Locate the cell with the specified text and output its (X, Y) center coordinate. 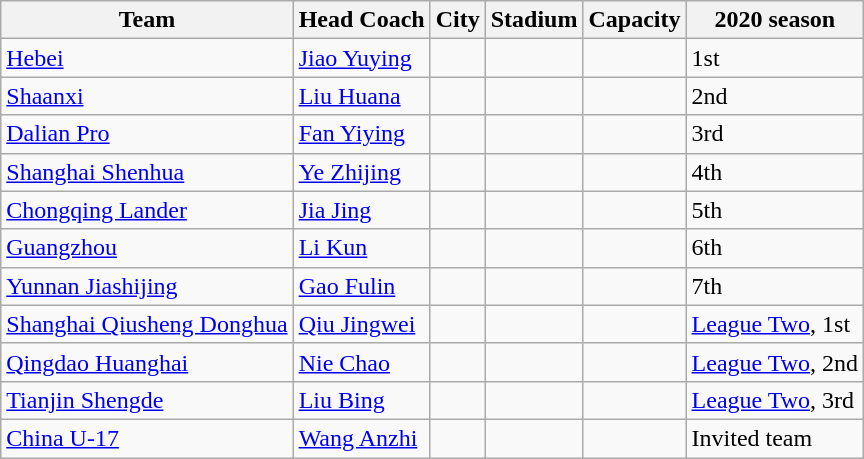
Ye Zhijing (362, 172)
City (458, 20)
Invited team (775, 438)
Gao Fulin (362, 286)
Team (147, 20)
China U-17 (147, 438)
League Two, 1st (775, 324)
Liu Huana (362, 96)
Guangzhou (147, 248)
Hebei (147, 58)
Dalian Pro (147, 134)
League Two, 2nd (775, 362)
Fan Yiying (362, 134)
Stadium (534, 20)
Yunnan Jiashijing (147, 286)
4th (775, 172)
3rd (775, 134)
Liu Bing (362, 400)
1st (775, 58)
Shanghai Qiusheng Donghua (147, 324)
Chongqing Lander (147, 210)
2020 season (775, 20)
League Two, 3rd (775, 400)
Nie Chao (362, 362)
6th (775, 248)
Qiu Jingwei (362, 324)
Shaanxi (147, 96)
Head Coach (362, 20)
Qingdao Huanghai (147, 362)
Wang Anzhi (362, 438)
7th (775, 286)
Jiao Yuying (362, 58)
Li Kun (362, 248)
5th (775, 210)
Shanghai Shenhua (147, 172)
Jia Jing (362, 210)
Capacity (634, 20)
2nd (775, 96)
Tianjin Shengde (147, 400)
